Identify which cell holds the provided text, then report its (X, Y) central coordinate. 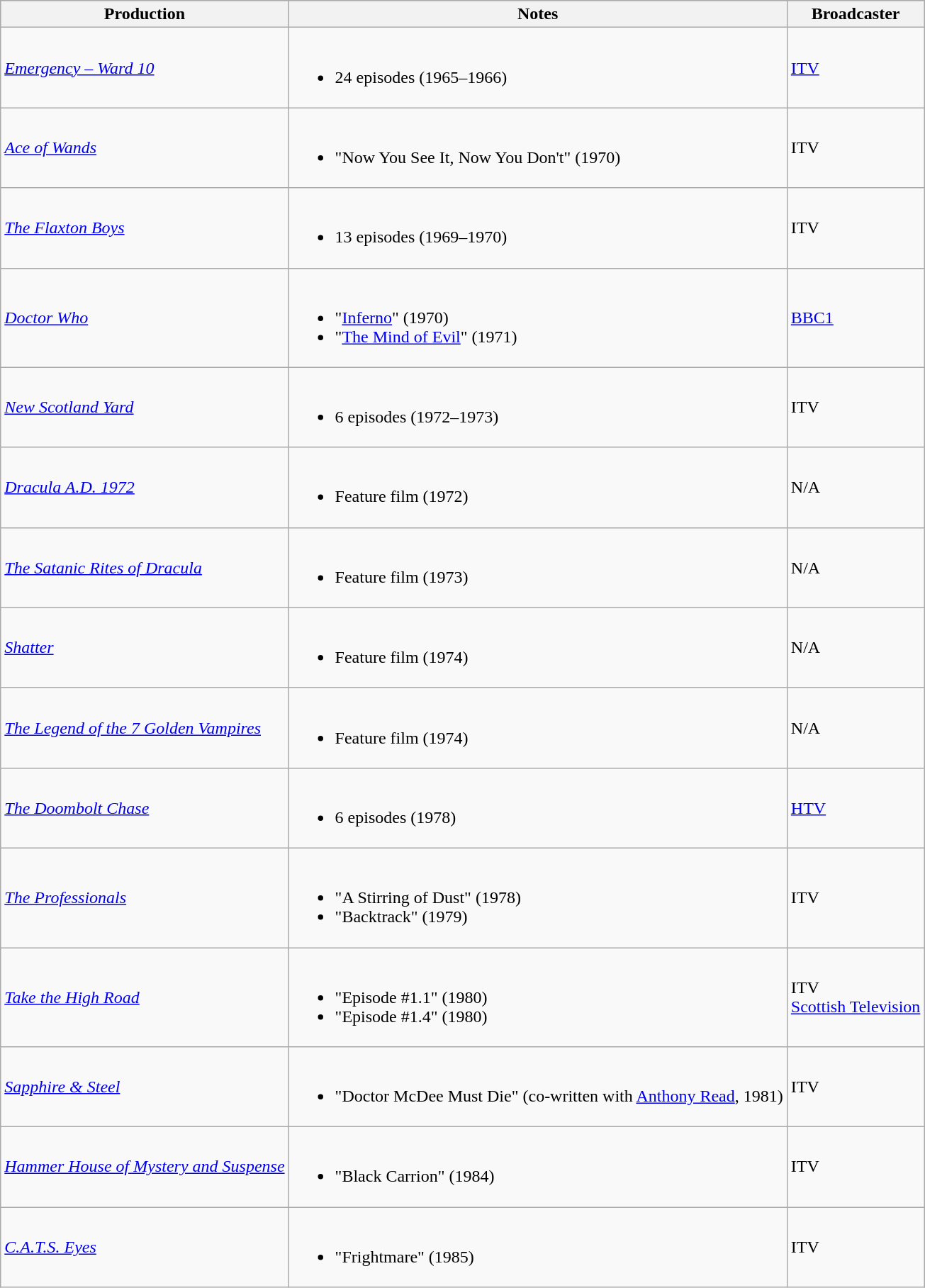
Dracula A.D. 1972 (145, 488)
Shatter (145, 648)
Hammer House of Mystery and Suspense (145, 1167)
The Satanic Rites of Dracula (145, 567)
Feature film (1972) (537, 488)
"Doctor McDee Must Die" (co-written with Anthony Read, 1981) (537, 1087)
24 episodes (1965–1966) (537, 68)
Ace of Wands (145, 147)
Emergency – Ward 10 (145, 68)
"Episode #1.1" (1980)"Episode #1.4" (1980) (537, 997)
New Scotland Yard (145, 407)
Notes (537, 14)
BBC1 (856, 318)
The Professionals (145, 897)
Sapphire & Steel (145, 1087)
"A Stirring of Dust" (1978)"Backtrack" (1979) (537, 897)
The Flaxton Boys (145, 228)
6 episodes (1972–1973) (537, 407)
Doctor Who (145, 318)
"Frightmare" (1985) (537, 1248)
6 episodes (1978) (537, 808)
ITVScottish Television (856, 997)
"Black Carrion" (1984) (537, 1167)
Broadcaster (856, 14)
C.A.T.S. Eyes (145, 1248)
"Inferno" (1970)"The Mind of Evil" (1971) (537, 318)
The Legend of the 7 Golden Vampires (145, 727)
The Doombolt Chase (145, 808)
Take the High Road (145, 997)
Production (145, 14)
Feature film (1973) (537, 567)
13 episodes (1969–1970) (537, 228)
HTV (856, 808)
"Now You See It, Now You Don't" (1970) (537, 147)
